Locate the cell with the specified text and output its (x, y) center coordinate. 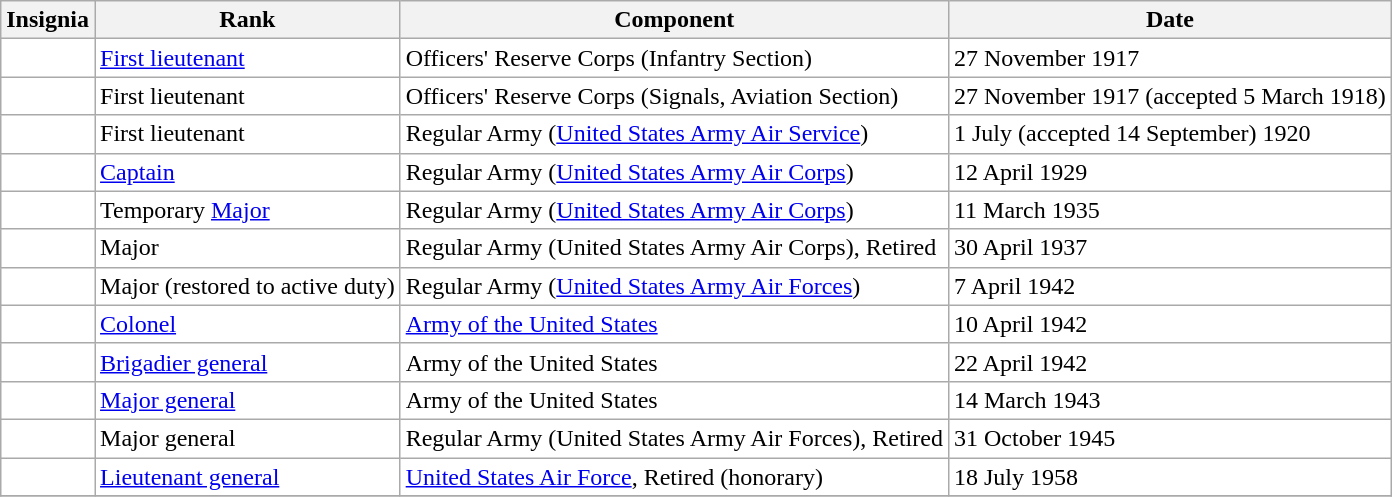
Regular Army (United States Army Air Forces) (674, 286)
Colonel (248, 324)
Regular Army (United States Army Air Service) (674, 134)
Regular Army (United States Army Air Corps), Retired (674, 248)
Major (248, 248)
Rank (248, 20)
7 April 1942 (1170, 286)
12 April 1929 (1170, 172)
11 March 1935 (1170, 210)
Officers' Reserve Corps (Signals, Aviation Section) (674, 96)
Captain (248, 172)
1 July (accepted 14 September) 1920 (1170, 134)
Major (restored to active duty) (248, 286)
Component (674, 20)
14 March 1943 (1170, 400)
Temporary Major (248, 210)
18 July 1958 (1170, 477)
30 April 1937 (1170, 248)
Regular Army (United States Army Air Forces), Retired (674, 438)
31 October 1945 (1170, 438)
Insignia (48, 20)
27 November 1917 (1170, 58)
22 April 1942 (1170, 362)
Officers' Reserve Corps (Infantry Section) (674, 58)
Brigadier general (248, 362)
Lieutenant general (248, 477)
Date (1170, 20)
United States Air Force, Retired (honorary) (674, 477)
27 November 1917 (accepted 5 March 1918) (1170, 96)
10 April 1942 (1170, 324)
